Determine the (X, Y) coordinate at the center of the cell enclosing the given text.  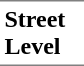
Street Level (42, 33)
